Determine the [x, y] coordinate at the center of the cell enclosing the given text.  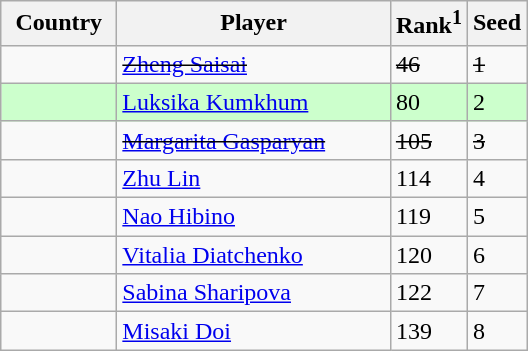
4 [496, 178]
Vitalia Diatchenko [254, 255]
Seed [496, 24]
3 [496, 140]
Luksika Kumkhum [254, 102]
Misaki Doi [254, 331]
Sabina Sharipova [254, 293]
105 [428, 140]
120 [428, 255]
6 [496, 255]
Country [59, 24]
Zheng Saisai [254, 64]
139 [428, 331]
7 [496, 293]
8 [496, 331]
114 [428, 178]
80 [428, 102]
119 [428, 217]
5 [496, 217]
Zhu Lin [254, 178]
Rank1 [428, 24]
2 [496, 102]
Player [254, 24]
Nao Hibino [254, 217]
1 [496, 64]
46 [428, 64]
122 [428, 293]
Margarita Gasparyan [254, 140]
